Output the [X, Y] coordinate of the center of the cell containing the given text.  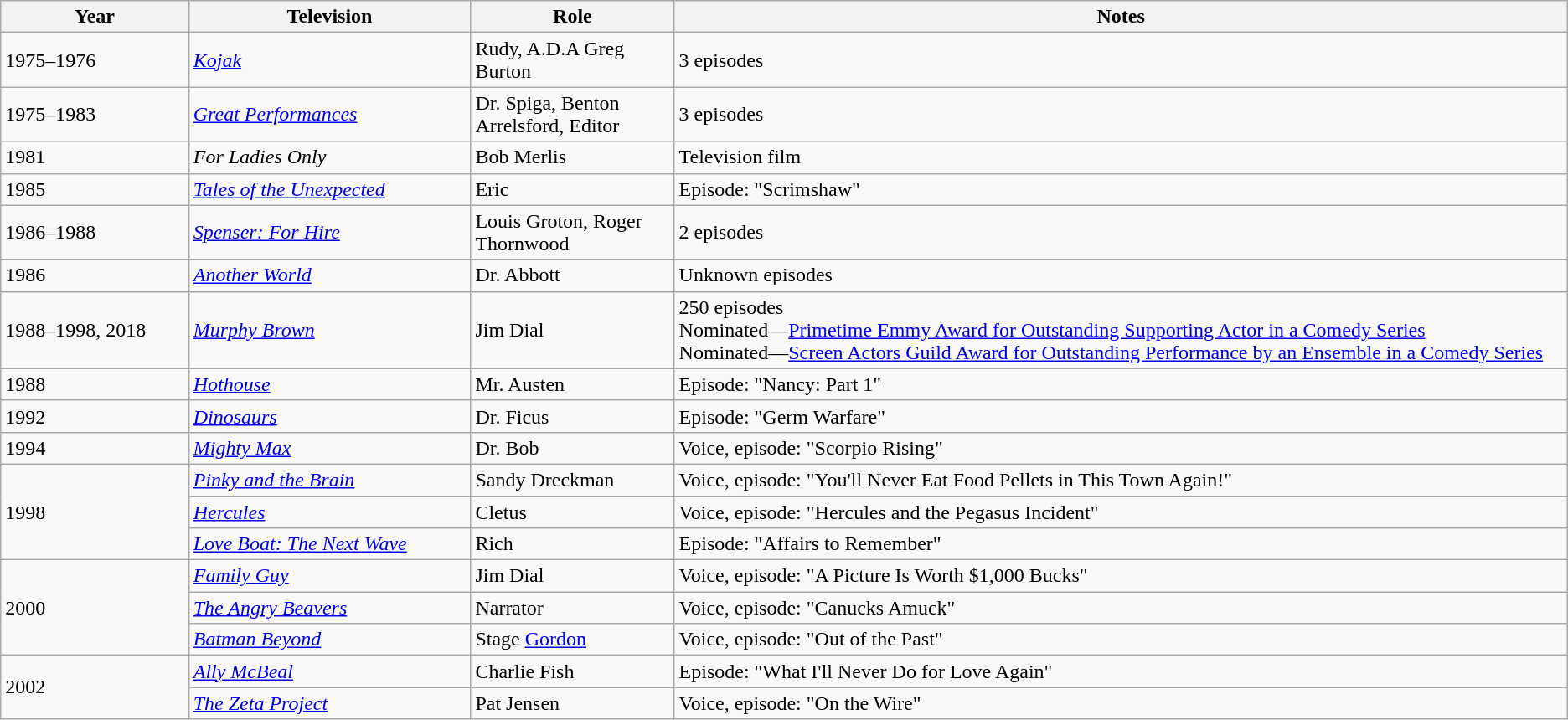
Role [573, 17]
1988 [95, 384]
Dr. Spiga, Benton Arrelsford, Editor [573, 114]
1975–1983 [95, 114]
Narrator [573, 608]
1986 [95, 275]
Sandy Dreckman [573, 480]
Voice, episode: "You'll Never Eat Food Pellets in This Town Again!" [1121, 480]
Year [95, 17]
Unknown episodes [1121, 275]
For Ladies Only [330, 157]
Dr. Bob [573, 448]
1994 [95, 448]
Episode: "Germ Warfare" [1121, 416]
1998 [95, 512]
Pat Jensen [573, 703]
2000 [95, 608]
Spenser: For Hire [330, 233]
Rich [573, 544]
Stage Gordon [573, 640]
The Zeta Project [330, 703]
Episode: "Scrimshaw" [1121, 189]
Voice, episode: "Canucks Amuck" [1121, 608]
Charlie Fish [573, 671]
Episode: "Nancy: Part 1" [1121, 384]
1988–1998, 2018 [95, 330]
1981 [95, 157]
Pinky and the Brain [330, 480]
Bob Merlis [573, 157]
Great Performances [330, 114]
Voice, episode: "Scorpio Rising" [1121, 448]
Television film [1121, 157]
Voice, episode: "A Picture Is Worth $1,000 Bucks" [1121, 576]
Louis Groton, Roger Thornwood [573, 233]
1975–1976 [95, 60]
Ally McBeal [330, 671]
Murphy Brown [330, 330]
2002 [95, 687]
Family Guy [330, 576]
Mighty Max [330, 448]
2 episodes [1121, 233]
Episode: "Affairs to Remember" [1121, 544]
Dinosaurs [330, 416]
Episode: "What I'll Never Do for Love Again" [1121, 671]
Cletus [573, 512]
Hercules [330, 512]
Rudy, A.D.A Greg Burton [573, 60]
Kojak [330, 60]
Eric [573, 189]
Love Boat: The Next Wave [330, 544]
Voice, episode: "Out of the Past" [1121, 640]
Dr. Abbott [573, 275]
Mr. Austen [573, 384]
Voice, episode: "On the Wire" [1121, 703]
Television [330, 17]
Hothouse [330, 384]
1992 [95, 416]
Another World [330, 275]
The Angry Beavers [330, 608]
Voice, episode: "Hercules and the Pegasus Incident" [1121, 512]
Dr. Ficus [573, 416]
Notes [1121, 17]
1985 [95, 189]
Batman Beyond [330, 640]
1986–1988 [95, 233]
Tales of the Unexpected [330, 189]
